Find where the given text appears and provide that cell's center as (x, y) coordinate. 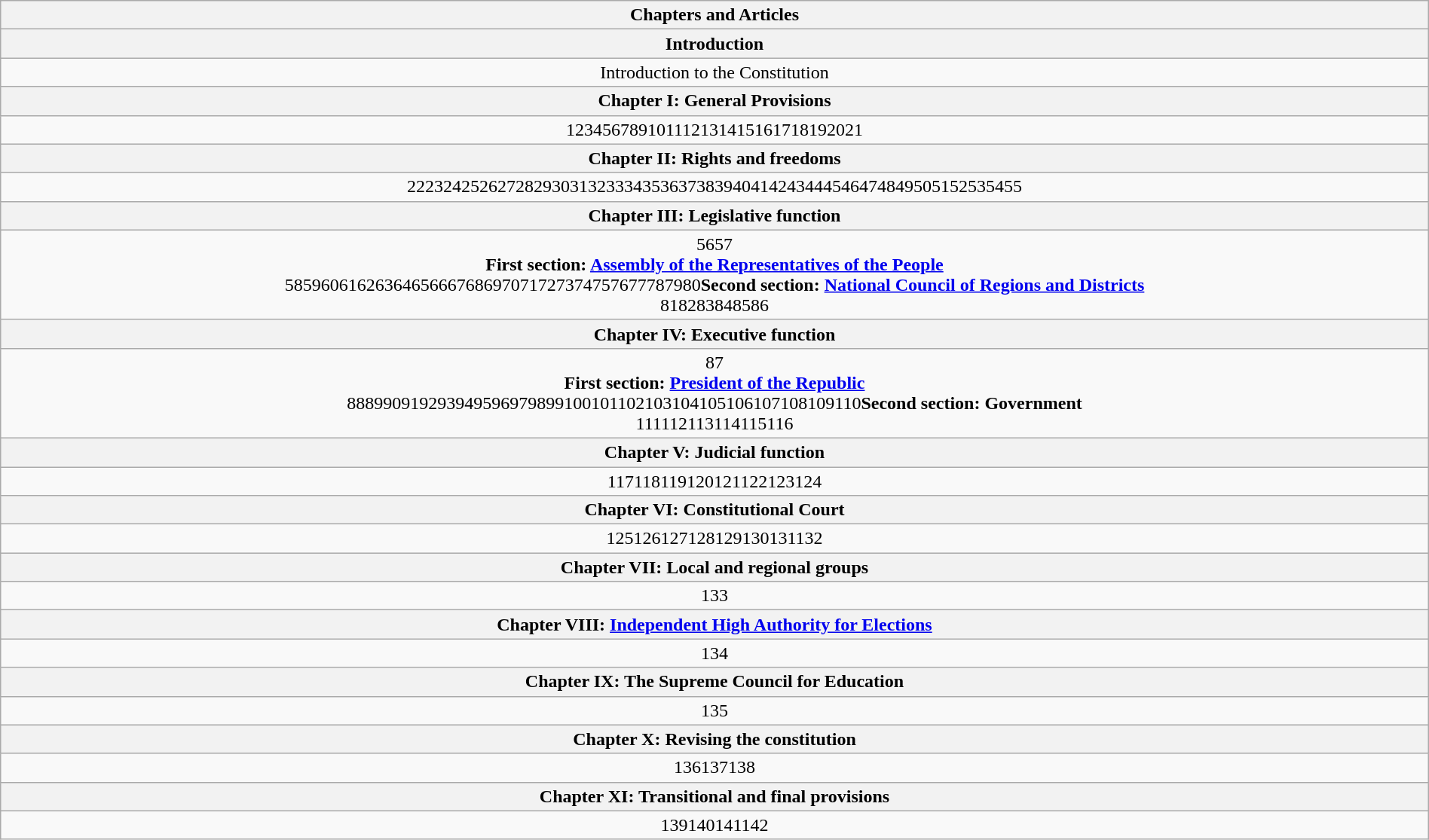
135 (714, 710)
Introduction (714, 44)
134 (714, 653)
Introduction to the Constitution (714, 72)
133 (714, 596)
Chapter VI: Constitutional Court (714, 510)
Chapter X: Revising the constitution (714, 739)
Chapter IV: Executive function (714, 334)
117118119120121122123124 (714, 481)
125126127128129130131132 (714, 539)
Chapter V: Judicial function (714, 452)
Chapters and Articles (714, 15)
87First section: President of the Republic888990919293949596979899100101102103104105106107108109110Second section: Government111112113114115116 (714, 393)
Chapter IX: The Supreme Council for Education (714, 682)
Chapter III: Legislative function (714, 215)
136137138 (714, 768)
Chapter VII: Local and regional groups (714, 567)
Chapter XI: Transitional and final provisions (714, 796)
Chapter I: General Provisions (714, 101)
139140141142 (714, 825)
22232425262728293031323334353637383940414243444546474849505152535455 (714, 187)
Chapter II: Rights and freedoms (714, 158)
Chapter VIII: Independent High Authority for Elections (714, 625)
123456789101112131415161718192021 (714, 130)
